Search for the cell housing the specified text and yield its [X, Y] center coordinate. 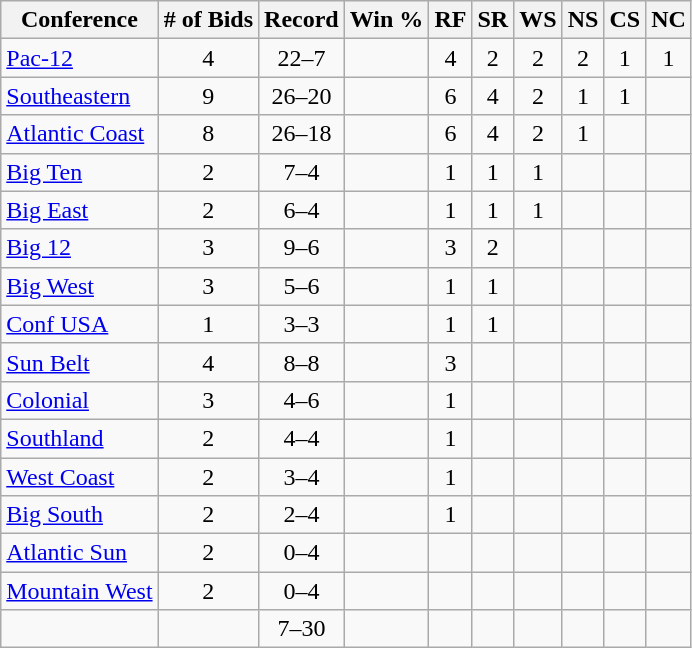
Big East [80, 210]
Southeastern [80, 96]
Record [302, 20]
SR [493, 20]
7–30 [302, 629]
Conference [80, 20]
5–6 [302, 286]
8–8 [302, 362]
Atlantic Coast [80, 134]
Mountain West [80, 591]
6–4 [302, 210]
Sun Belt [80, 362]
26–20 [302, 96]
Pac-12 [80, 58]
3–4 [302, 477]
Big South [80, 515]
9 [208, 96]
Colonial [80, 400]
26–18 [302, 134]
West Coast [80, 477]
NS [583, 20]
Big Ten [80, 172]
Big West [80, 286]
# of Bids [208, 20]
4–4 [302, 438]
2–4 [302, 515]
Southland [80, 438]
3–3 [302, 324]
WS [538, 20]
Win % [386, 20]
9–6 [302, 248]
Big 12 [80, 248]
Atlantic Sun [80, 553]
RF [450, 20]
Conf USA [80, 324]
22–7 [302, 58]
CS [625, 20]
7–4 [302, 172]
NC [669, 20]
4–6 [302, 400]
8 [208, 134]
